Extract the [x, y] coordinate from the center of the cell holding the provided text.  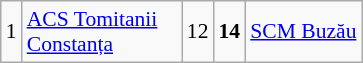
1 [12, 32]
ACS Tomitanii Constanța [102, 32]
14 [230, 32]
12 [198, 32]
SCM Buzău [303, 32]
